Determine the (X, Y) coordinate at the center of the cell enclosing the given text.  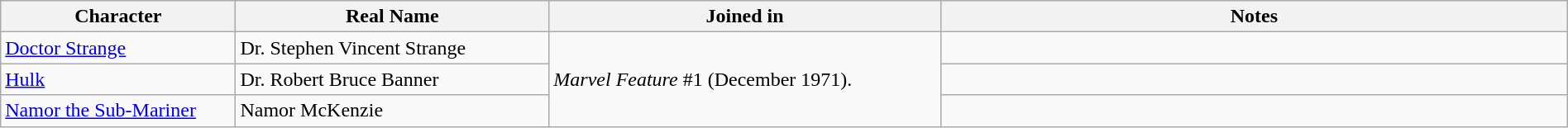
Namor the Sub-Mariner (118, 111)
Doctor Strange (118, 48)
Hulk (118, 79)
Dr. Robert Bruce Banner (392, 79)
Marvel Feature #1 (December 1971). (745, 79)
Notes (1254, 17)
Joined in (745, 17)
Dr. Stephen Vincent Strange (392, 48)
Real Name (392, 17)
Character (118, 17)
Namor McKenzie (392, 111)
